From the cell containing the given text, extract its center point as (x, y) coordinate. 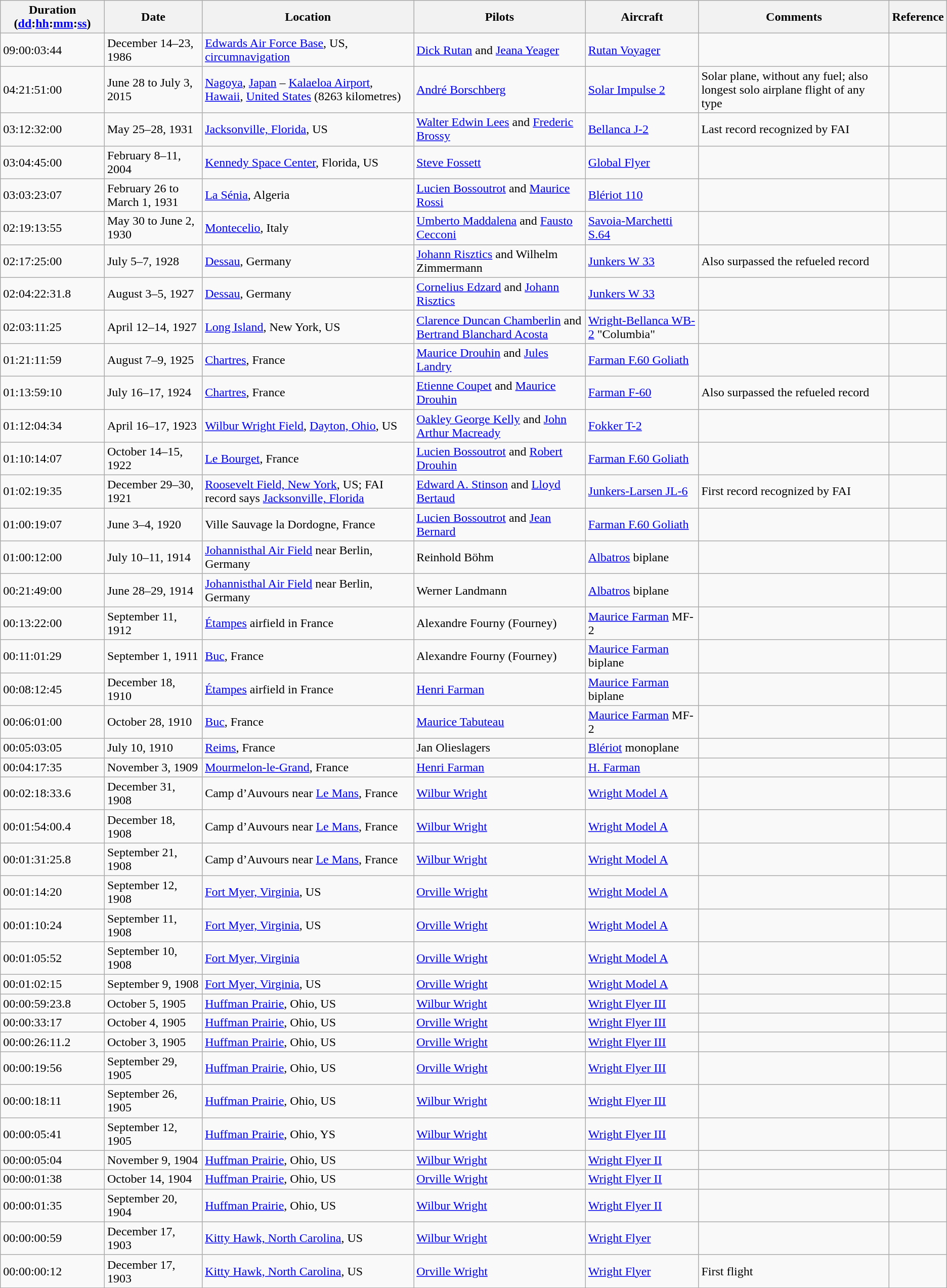
Solar Impulse 2 (642, 90)
Umberto Maddalena and Fausto Cecconi (500, 228)
Fort Myer, Virginia (308, 959)
00:01:10:24 (53, 925)
Bellanca J-2 (642, 130)
00:01:02:15 (53, 984)
00:00:19:56 (53, 1068)
Roosevelt Field, New York, US; FAI record says Jacksonville, Florida (308, 492)
01:00:19:07 (53, 524)
September 29, 1905 (153, 1068)
October 5, 1905 (153, 1004)
03:03:23:07 (53, 195)
Etienne Coupet and Maurice Drouhin (500, 393)
Le Bourget, France (308, 459)
July 10–11, 1914 (153, 558)
September 1, 1911 (153, 656)
01:00:12:00 (53, 558)
First record recognized by FAI (794, 492)
00:00:33:17 (53, 1023)
October 28, 1910 (153, 722)
April 16–17, 1923 (153, 425)
Location (308, 17)
01:02:19:35 (53, 492)
Lucien Bossoutrot and Jean Bernard (500, 524)
Fokker T-2 (642, 425)
First flight (794, 1271)
Duration (dd:hh:mm:ss) (53, 17)
Johann Risztics and Wilhelm Zimmermann (500, 261)
Comments (794, 17)
00:00:05:41 (53, 1134)
August 3–5, 1927 (153, 294)
01:12:04:34 (53, 425)
00:00:01:38 (53, 1179)
December 18, 1910 (153, 689)
September 20, 1904 (153, 1206)
Oakley George Kelly and John Arthur Macready (500, 425)
00:00:05:04 (53, 1160)
February 8–11, 2004 (153, 162)
00:21:49:00 (53, 590)
00:08:12:45 (53, 689)
October 4, 1905 (153, 1023)
June 28 to July 3, 2015 (153, 90)
00:01:05:52 (53, 959)
Kennedy Space Center, Florida, US (308, 162)
Date (153, 17)
Lucien Bossoutrot and Robert Drouhin (500, 459)
La Sénia, Algeria (308, 195)
September 10, 1908 (153, 959)
Long Island, New York, US (308, 327)
00:01:54:00.4 (53, 826)
01:10:14:07 (53, 459)
01:21:11:59 (53, 359)
04:21:51:00 (53, 90)
Wilbur Wright Field, Dayton, Ohio, US (308, 425)
September 11, 1908 (153, 925)
Montecelio, Italy (308, 228)
December 18, 1908 (153, 826)
Edwards Air Force Base, US, circumnavigation (308, 50)
July 5–7, 1928 (153, 261)
Jan Olieslagers (500, 748)
Blériot monoplane (642, 748)
Cornelius Edzard and Johann Risztics (500, 294)
Reims, France (308, 748)
00:00:18:11 (53, 1101)
October 3, 1905 (153, 1042)
Aircraft (642, 17)
01:13:59:10 (53, 393)
André Borschberg (500, 90)
September 12, 1908 (153, 892)
December 14–23, 1986 (153, 50)
September 11, 1912 (153, 624)
November 9, 1904 (153, 1160)
Reference (918, 17)
Reinhold Böhm (500, 558)
December 29–30, 1921 (153, 492)
Huffman Prairie, Ohio, YS (308, 1134)
Steve Fossett (500, 162)
02:03:11:25 (53, 327)
02:17:25:00 (53, 261)
00:01:31:25.8 (53, 859)
09:00:03:44 (53, 50)
Last record recognized by FAI (794, 130)
Rutan Voyager (642, 50)
July 10, 1910 (153, 748)
00:13:22:00 (53, 624)
June 3–4, 1920 (153, 524)
Global Flyer (642, 162)
Blériot 110 (642, 195)
April 12–14, 1927 (153, 327)
00:05:03:05 (53, 748)
Wright-Bellanca WB-2 "Columbia" (642, 327)
September 26, 1905 (153, 1101)
00:00:00:12 (53, 1271)
Savoia-Marchetti S.64 (642, 228)
00:00:01:35 (53, 1206)
Nagoya, Japan – Kalaeloa Airport, Hawaii, United States (8263 kilometres) (308, 90)
Maurice Drouhin and Jules Landry (500, 359)
Jacksonville, Florida, US (308, 130)
00:00:26:11.2 (53, 1042)
Lucien Bossoutrot and Maurice Rossi (500, 195)
00:02:18:33.6 (53, 794)
Ville Sauvage la Dordogne, France (308, 524)
Walter Edwin Lees and Frederic Brossy (500, 130)
May 30 to June 2, 1930 (153, 228)
September 9, 1908 (153, 984)
October 14–15, 1922 (153, 459)
November 3, 1909 (153, 767)
02:19:13:55 (53, 228)
February 26 to March 1, 1931 (153, 195)
00:04:17:35 (53, 767)
Junkers-Larsen JL-6 (642, 492)
00:01:14:20 (53, 892)
00:00:59:23.8 (53, 1004)
October 14, 1904 (153, 1179)
02:04:22:31.8 (53, 294)
Werner Landmann (500, 590)
July 16–17, 1924 (153, 393)
Clarence Duncan Chamberlin and Bertrand Blanchard Acosta (500, 327)
Solar plane, without any fuel; also longest solo airplane flight of any type (794, 90)
Pilots (500, 17)
Maurice Tabuteau (500, 722)
00:06:01:00 (53, 722)
00:11:01:29 (53, 656)
September 21, 1908 (153, 859)
Dick Rutan and Jeana Yeager (500, 50)
Edward A. Stinson and Lloyd Bertaud (500, 492)
Farman F-60 (642, 393)
03:12:32:00 (53, 130)
December 31, 1908 (153, 794)
September 12, 1905 (153, 1134)
August 7–9, 1925 (153, 359)
03:04:45:00 (53, 162)
Mourmelon-le-Grand, France (308, 767)
May 25–28, 1931 (153, 130)
H. Farman (642, 767)
June 28–29, 1914 (153, 590)
00:00:00:59 (53, 1238)
